Find where the given text appears and provide that cell's center as (x, y) coordinate. 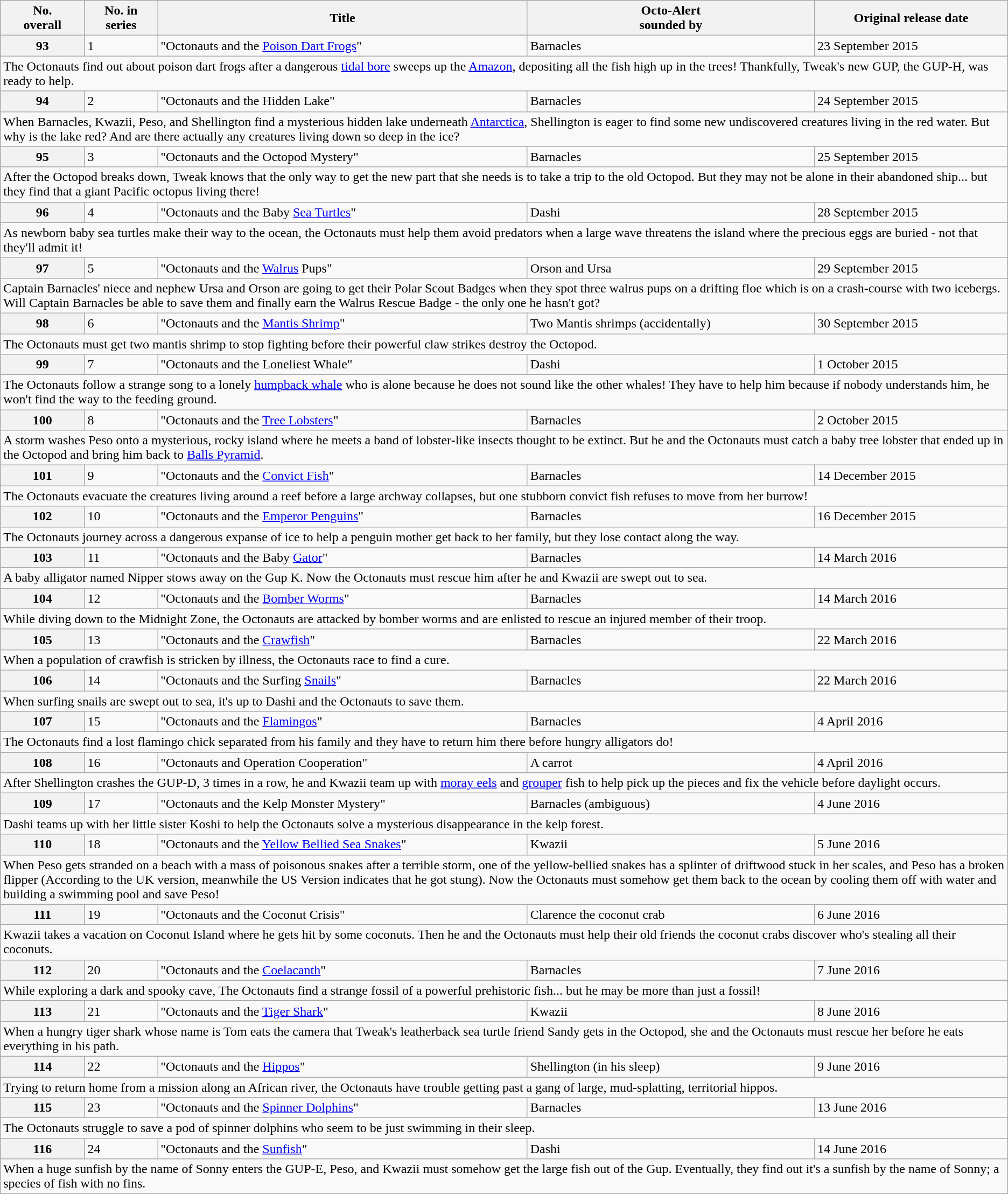
"Octonauts and the Hidden Lake" (342, 101)
14 (121, 680)
"Octonauts and the Bomber Worms" (342, 598)
"Octonauts and the Tree Lobsters" (342, 420)
6 (121, 323)
The Octonauts journey across a dangerous expanse of ice to help a penguin mother get back to her family, but they lose contact along the way. (504, 537)
99 (43, 365)
No. inseries (121, 18)
While exploring a dark and spooky cave, The Octonauts find a strange fossil of a powerful prehistoric fish... but he may be more than just a fossil! (504, 990)
9 (121, 476)
"Octonauts and the Surfing Snails" (342, 680)
The Octonauts find a lost flamingo chick separated from his family and they have to return him there before hungry alligators do! (504, 742)
"Octonauts and the Hippos" (342, 1066)
"Octonauts and the Flamingos" (342, 722)
16 December 2015 (911, 516)
9 June 2016 (911, 1066)
"Octonauts and the Baby Gator" (342, 557)
111 (43, 914)
2 October 2015 (911, 420)
16 (121, 763)
115 (43, 1108)
13 (121, 639)
29 September 2015 (911, 268)
7 June 2016 (911, 970)
"Octonauts and Operation Cooperation" (342, 763)
"Octonauts and the Yellow Bellied Sea Snakes" (342, 844)
19 (121, 914)
93 (43, 46)
Dashi teams up with her little sister Koshi to help the Octonauts solve a mysterious disappearance in the kelp forest. (504, 824)
25 September 2015 (911, 157)
When a population of crawfish is stricken by illness, the Octonauts race to find a cure. (504, 660)
"Octonauts and the Crawfish" (342, 639)
1 October 2015 (911, 365)
109 (43, 804)
97 (43, 268)
"Octonauts and the Convict Fish" (342, 476)
The Octonauts must get two mantis shrimp to stop fighting before their powerful claw strikes destroy the Octopod. (504, 344)
When surfing snails are swept out to sea, it's up to Dashi and the Octonauts to save them. (504, 701)
24 (121, 1149)
104 (43, 598)
114 (43, 1066)
10 (121, 516)
5 June 2016 (911, 844)
30 September 2015 (911, 323)
14 December 2015 (911, 476)
The Octonauts struggle to save a pod of spinner dolphins who seem to be just swimming in their sleep. (504, 1128)
Two Mantis shrimps (accidentally) (671, 323)
110 (43, 844)
20 (121, 970)
7 (121, 365)
108 (43, 763)
No.overall (43, 18)
"Octonauts and the Tiger Shark" (342, 1011)
"Octonauts and the Walrus Pups" (342, 268)
5 (121, 268)
24 September 2015 (911, 101)
While diving down to the Midnight Zone, the Octonauts are attacked by bomber worms and are enlisted to rescue an injured member of their troop. (504, 619)
116 (43, 1149)
"Octonauts and the Loneliest Whale" (342, 365)
100 (43, 420)
"Octonauts and the Poison Dart Frogs" (342, 46)
102 (43, 516)
106 (43, 680)
1 (121, 46)
17 (121, 804)
"Octonauts and the Kelp Monster Mystery" (342, 804)
21 (121, 1011)
"Octonauts and the Coconut Crisis" (342, 914)
107 (43, 722)
13 June 2016 (911, 1108)
"Octonauts and the Octopod Mystery" (342, 157)
2 (121, 101)
22 (121, 1066)
"Octonauts and the Baby Sea Turtles" (342, 212)
3 (121, 157)
113 (43, 1011)
18 (121, 844)
"Octonauts and the Mantis Shrimp" (342, 323)
4 June 2016 (911, 804)
6 June 2016 (911, 914)
8 June 2016 (911, 1011)
"Octonauts and the Spinner Dolphins" (342, 1108)
Shellington (in his sleep) (671, 1066)
4 (121, 212)
103 (43, 557)
105 (43, 639)
12 (121, 598)
15 (121, 722)
14 June 2016 (911, 1149)
112 (43, 970)
A carrot (671, 763)
Octo-Alertsounded by (671, 18)
96 (43, 212)
11 (121, 557)
"Octonauts and the Coelacanth" (342, 970)
Original release date (911, 18)
28 September 2015 (911, 212)
A baby alligator named Nipper stows away on the Gup K. Now the Octonauts must rescue him after he and Kwazii are swept out to sea. (504, 578)
23 September 2015 (911, 46)
98 (43, 323)
8 (121, 420)
95 (43, 157)
23 (121, 1108)
101 (43, 476)
Clarence the coconut crab (671, 914)
94 (43, 101)
"Octonauts and the Sunfish" (342, 1149)
"Octonauts and the Emperor Penguins" (342, 516)
Barnacles (ambiguous) (671, 804)
Orson and Ursa (671, 268)
Title (342, 18)
